Extract the [X, Y] coordinate from the center of the cell holding the provided text.  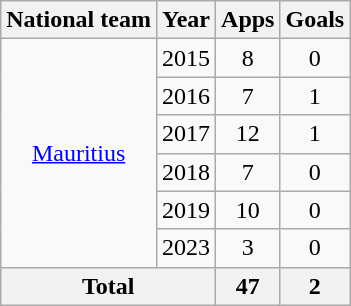
2018 [186, 172]
8 [248, 58]
Total [108, 286]
Apps [248, 20]
National team [79, 20]
10 [248, 210]
3 [248, 248]
2023 [186, 248]
2015 [186, 58]
Goals [315, 20]
2019 [186, 210]
12 [248, 134]
Year [186, 20]
Mauritius [79, 153]
2 [315, 286]
2017 [186, 134]
47 [248, 286]
2016 [186, 96]
